Capture the cell that displays the provided text and extract its [x, y] central coordinate. 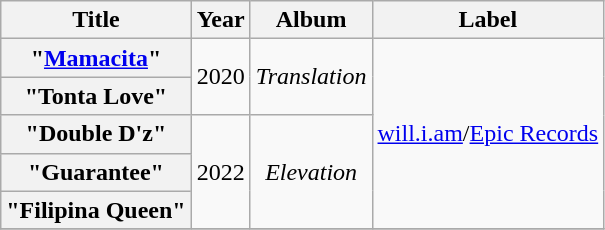
"Guarantee" [96, 172]
Title [96, 20]
"Mamacita" [96, 58]
Elevation [311, 172]
"Double D'z" [96, 134]
Label [488, 20]
"Filipina Queen" [96, 210]
2020 [220, 77]
2022 [220, 172]
Translation [311, 77]
"Tonta Love" [96, 96]
Album [311, 20]
Year [220, 20]
will.i.am/Epic Records [488, 134]
